Output the (X, Y) coordinate of the center of the cell containing the given text.  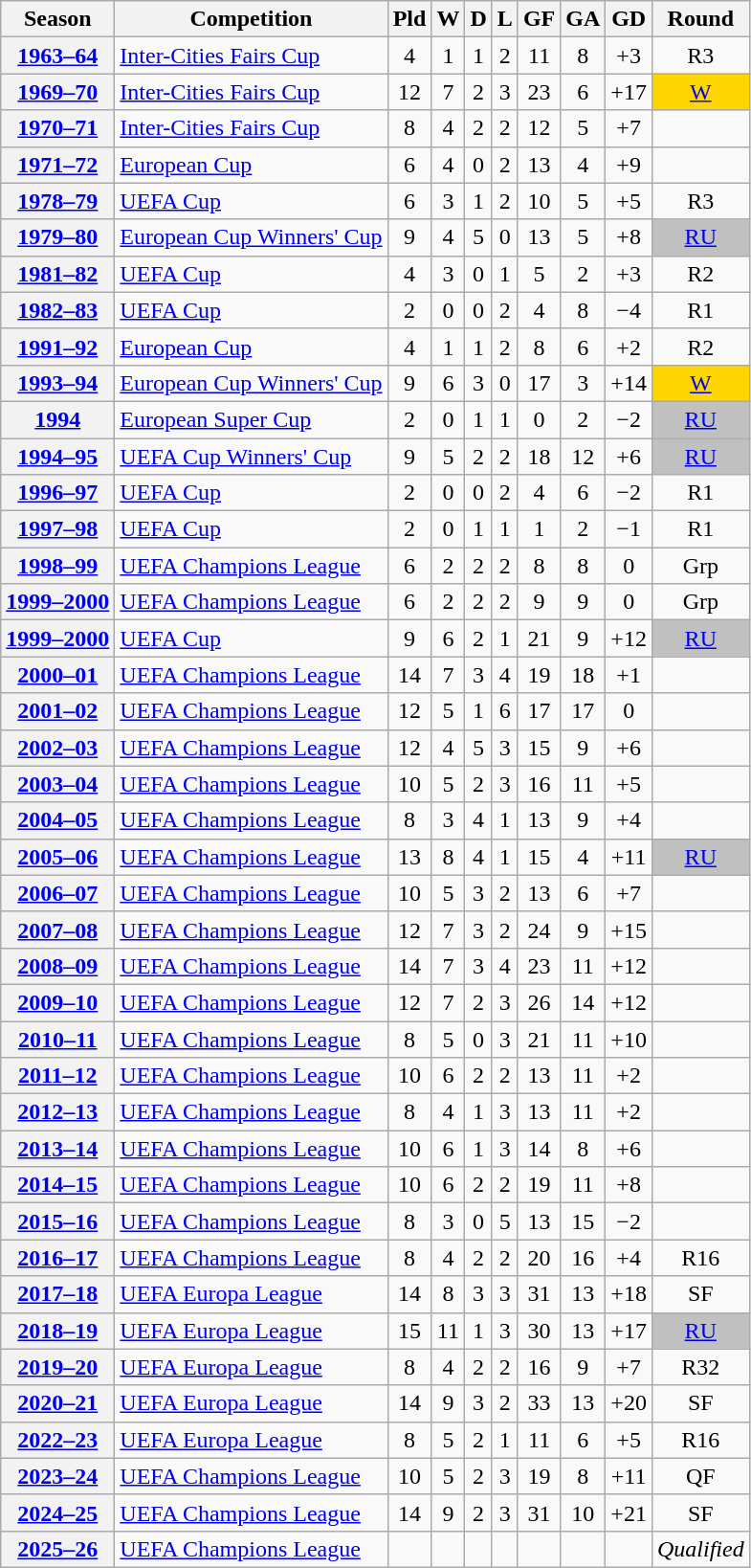
L (505, 19)
Season (57, 19)
+20 (630, 1403)
2003–04 (57, 784)
2019–20 (57, 1367)
2015–16 (57, 1221)
20 (539, 1258)
2001–02 (57, 711)
Pld (409, 19)
1963–64 (57, 56)
2000–01 (57, 675)
2005–06 (57, 857)
2022–23 (57, 1440)
2010–11 (57, 1039)
1993–94 (57, 383)
2016–17 (57, 1258)
−1 (630, 529)
1996–97 (57, 493)
1991–92 (57, 347)
+1 (630, 675)
Qualified (700, 1549)
2009–10 (57, 1002)
+14 (630, 383)
2006–07 (57, 893)
2018–19 (57, 1331)
1994 (57, 419)
2024–25 (57, 1512)
Round (700, 19)
1997–98 (57, 529)
1970–71 (57, 128)
D (478, 19)
1994–95 (57, 457)
2007–08 (57, 930)
1998–99 (57, 566)
UEFA Cup Winners' Cup (251, 457)
−4 (630, 310)
+9 (630, 165)
R32 (700, 1367)
24 (539, 930)
2013–14 (57, 1149)
2002–03 (57, 748)
GF (539, 19)
1979–80 (57, 237)
GA (584, 19)
1981–82 (57, 274)
1982–83 (57, 310)
2023–24 (57, 1476)
2017–18 (57, 1294)
33 (539, 1403)
30 (539, 1331)
GD (630, 19)
2025–26 (57, 1549)
+18 (630, 1294)
1969–70 (57, 92)
QF (700, 1476)
26 (539, 1002)
Competition (251, 19)
1971–72 (57, 165)
2008–09 (57, 966)
2012–13 (57, 1112)
2020–21 (57, 1403)
2004–05 (57, 820)
2011–12 (57, 1076)
1978–79 (57, 201)
2014–15 (57, 1185)
+10 (630, 1039)
+21 (630, 1512)
+15 (630, 930)
European Super Cup (251, 419)
